Return the [X, Y] coordinate for the center point of the cell that contains the specified text.  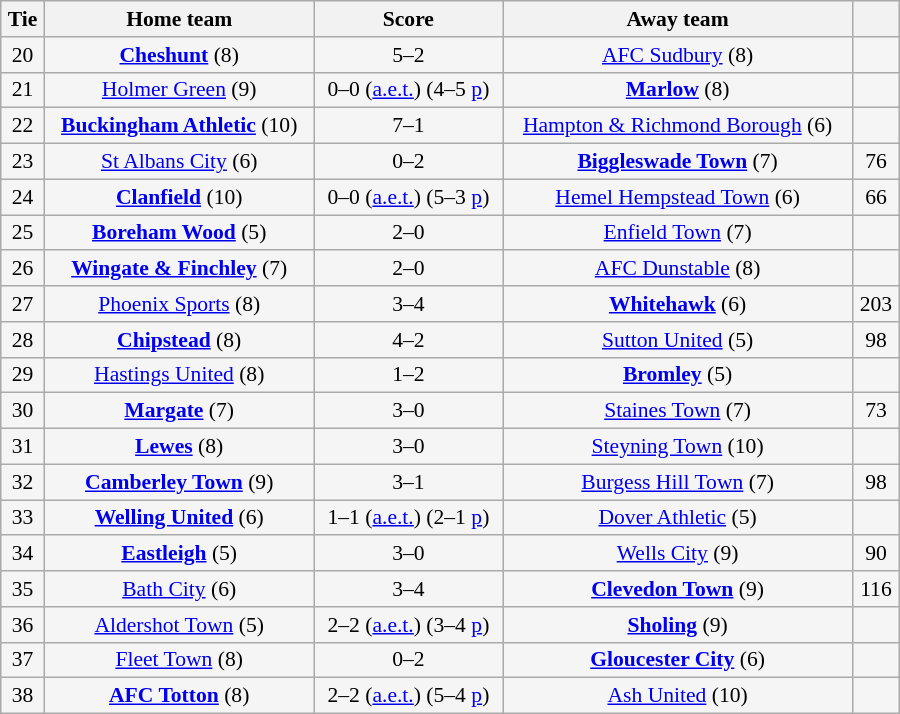
AFC Sudbury (8) [678, 55]
Phoenix Sports (8) [179, 304]
66 [876, 197]
Welling United (6) [179, 518]
0–0 (a.e.t.) (5–3 p) [408, 197]
Staines Town (7) [678, 411]
34 [23, 554]
20 [23, 55]
25 [23, 233]
Hastings United (8) [179, 375]
Hampton & Richmond Borough (6) [678, 126]
32 [23, 482]
Clevedon Town (9) [678, 589]
Gloucester City (6) [678, 660]
Fleet Town (8) [179, 660]
90 [876, 554]
Hemel Hempstead Town (6) [678, 197]
7–1 [408, 126]
33 [23, 518]
Boreham Wood (5) [179, 233]
Whitehawk (6) [678, 304]
38 [23, 696]
Wells City (9) [678, 554]
30 [23, 411]
Marlow (8) [678, 90]
73 [876, 411]
21 [23, 90]
23 [23, 162]
28 [23, 340]
Camberley Town (9) [179, 482]
Margate (7) [179, 411]
22 [23, 126]
0–0 (a.e.t.) (4–5 p) [408, 90]
Tie [23, 19]
St Albans City (6) [179, 162]
Eastleigh (5) [179, 554]
Wingate & Finchley (7) [179, 269]
Sholing (9) [678, 625]
Bath City (6) [179, 589]
1–2 [408, 375]
35 [23, 589]
Aldershot Town (5) [179, 625]
Burgess Hill Town (7) [678, 482]
Steyning Town (10) [678, 447]
Home team [179, 19]
Cheshunt (8) [179, 55]
AFC Dunstable (8) [678, 269]
Biggleswade Town (7) [678, 162]
29 [23, 375]
4–2 [408, 340]
116 [876, 589]
37 [23, 660]
31 [23, 447]
24 [23, 197]
2–2 (a.e.t.) (5–4 p) [408, 696]
Chipstead (8) [179, 340]
Dover Athletic (5) [678, 518]
Sutton United (5) [678, 340]
Bromley (5) [678, 375]
26 [23, 269]
Ash United (10) [678, 696]
3–1 [408, 482]
203 [876, 304]
Enfield Town (7) [678, 233]
Lewes (8) [179, 447]
AFC Totton (8) [179, 696]
5–2 [408, 55]
1–1 (a.e.t.) (2–1 p) [408, 518]
27 [23, 304]
Buckingham Athletic (10) [179, 126]
Clanfield (10) [179, 197]
Away team [678, 19]
36 [23, 625]
Holmer Green (9) [179, 90]
76 [876, 162]
2–2 (a.e.t.) (3–4 p) [408, 625]
Score [408, 19]
